Search for the cell housing the specified text and yield its (x, y) center coordinate. 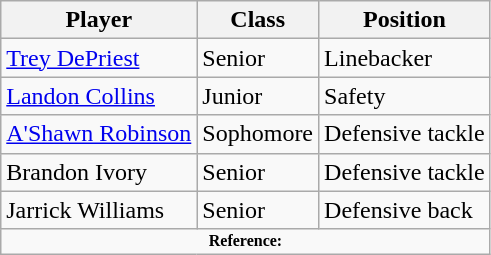
Sophomore (258, 134)
Jarrick Williams (99, 210)
Position (405, 20)
Junior (258, 96)
Reference: (246, 241)
A'Shawn Robinson (99, 134)
Linebacker (405, 58)
Brandon Ivory (99, 172)
Class (258, 20)
Player (99, 20)
Trey DePriest (99, 58)
Landon Collins (99, 96)
Safety (405, 96)
Defensive back (405, 210)
